Capture the cell that displays the provided text and extract its (x, y) central coordinate. 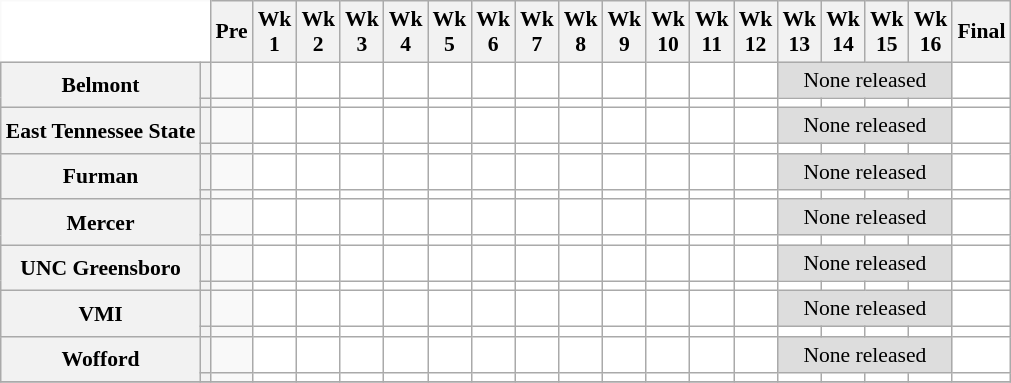
Wk2 (318, 32)
Wk6 (493, 32)
Furman (101, 177)
Wk14 (843, 32)
UNC Greensboro (101, 268)
Wk15 (887, 32)
Wk 1 (275, 32)
Pre (231, 32)
Wk16 (931, 32)
Mercer (101, 223)
Belmont (101, 85)
Wk9 (624, 32)
Wk11 (712, 32)
East Tennessee State (101, 131)
Wk12 (756, 32)
Wk3 (362, 32)
Wk5 (450, 32)
Wk4 (406, 32)
Final (981, 32)
Wk7 (537, 32)
Wk8 (581, 32)
Wofford (101, 360)
Wk13 (799, 32)
Wk10 (668, 32)
VMI (101, 314)
